For the text-containing cell, return its midpoint in [x, y] coordinate format. 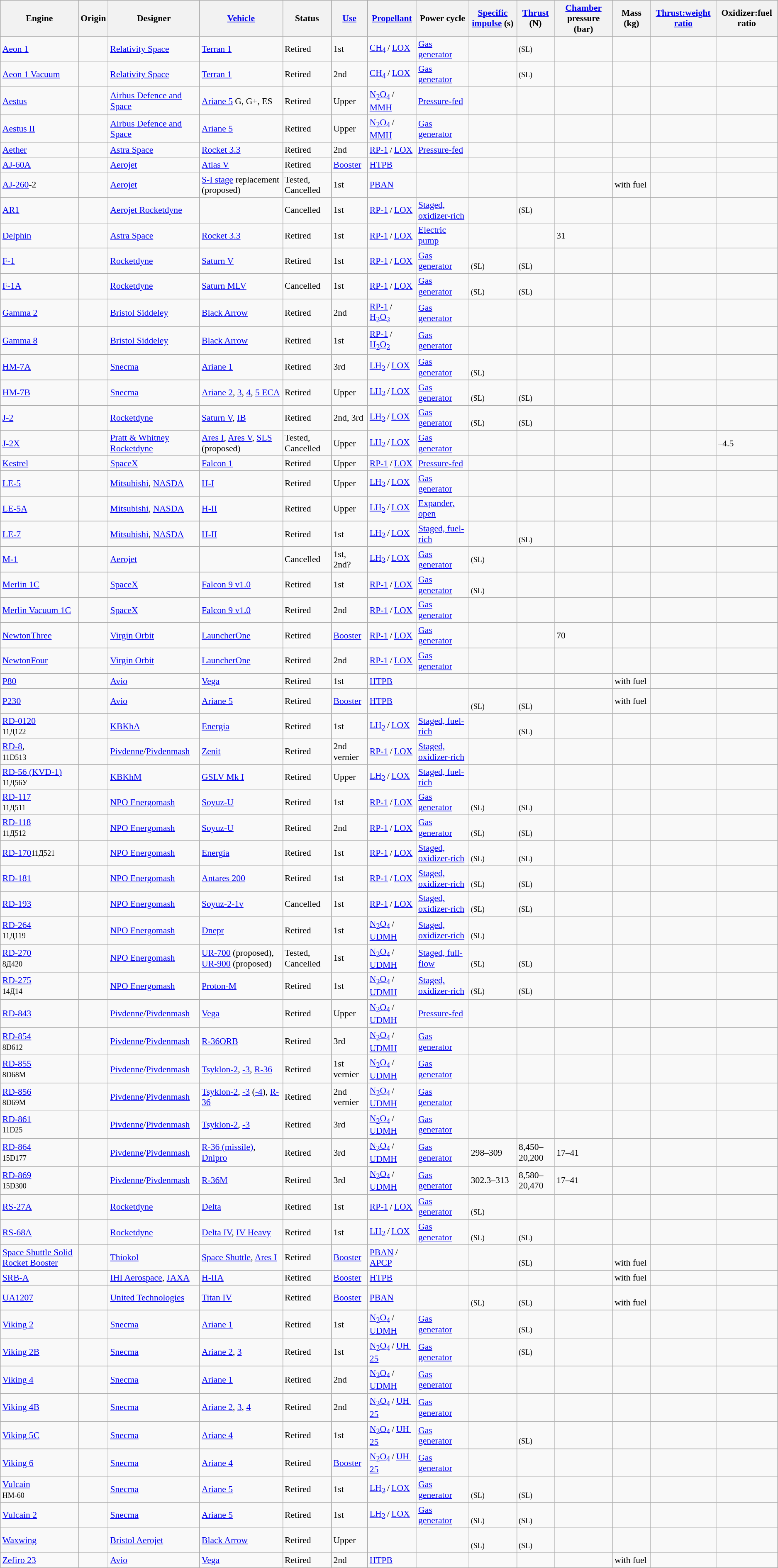
Vulcain HM-60 [39, 1490]
Delta IV, IV Heavy [241, 1232]
PBAN / APCP [392, 1258]
LE-5A [39, 509]
Viking 2 [39, 1324]
Viking 5C [39, 1435]
Saturn V [241, 261]
Tsyklon-2, -3 [241, 1125]
F-1A [39, 286]
RD-855 8D68M [39, 1069]
8,580–20,470 [535, 1181]
Aestus II [39, 129]
Tsyklon-2, -3, R-36 [241, 1069]
Tsyklon-2, -3 (-4), R-36 [241, 1097]
Chamber pressure (bar) [583, 18]
P230 [39, 701]
Merlin 1C [39, 585]
Thiokol [154, 1258]
Electric pump [442, 236]
RS-27A [39, 1207]
R-36 (missile), Dnipro [241, 1152]
UR-700 (proposed), UR-900 (proposed) [241, 958]
R-36ORB [241, 1041]
J-2 [39, 418]
RD-275 14Д14 [39, 986]
P80 [39, 681]
AJ-60A [39, 165]
RD-861 11D25 [39, 1125]
RD-181 [39, 879]
S-I stage replacement (proposed) [241, 185]
UA1207 [39, 1298]
Delta [241, 1207]
Vehicle [241, 18]
Ariane 5 G, G+, ES [241, 101]
RD-117 11Д511 [39, 802]
RS-68A [39, 1232]
RD-843 [39, 1014]
Origin [93, 18]
Viking 4B [39, 1408]
Saturn V, IB [241, 418]
Delphin [39, 236]
RD-854 8D612 [39, 1041]
2nd, 3rd [349, 418]
Status [307, 18]
RD-856 8D69M [39, 1097]
M-1 [39, 559]
Zefiro 23 [39, 1561]
F-1 [39, 261]
RD-864 15D177 [39, 1152]
Viking 2B [39, 1352]
Use [349, 18]
LE-7 [39, 534]
RD-0120 11Д122 [39, 727]
Kestrel [39, 463]
United Technologies [154, 1298]
Ares I, Ares V, SLS (proposed) [241, 443]
KBKhA [154, 727]
Bristol Aerojet [154, 1541]
Engine [39, 18]
RD-264 11Д119 [39, 931]
31 [583, 236]
Atlas V [241, 165]
RD-118 11Д512 [39, 828]
RD-17011Д521 [39, 853]
J-2X [39, 443]
Saturn MLV [241, 286]
Space Shuttle, Ares I [241, 1258]
8,450–20,200 [535, 1152]
Viking 4 [39, 1380]
Staged, full-flow [442, 958]
RD-193 [39, 903]
H-IIA [241, 1278]
Gamma 2 [39, 313]
KBKhM [154, 777]
RD-56 (KVD-1) 11Д56У [39, 777]
Waxwing [39, 1541]
Ariane 2, 3 [241, 1352]
302.3–313 [493, 1181]
Zenit [241, 752]
Aether [39, 150]
Pratt & Whitney Rocketdyne [154, 443]
SRB-A [39, 1278]
AR1 [39, 210]
Thrust (N) [535, 18]
Merlin Vacuum 1C [39, 610]
298–309 [493, 1152]
R-36M [241, 1181]
Vulcain 2 [39, 1515]
Ariane 2, 3, 4, 5 ECA [241, 392]
Designer [154, 18]
Aeon 1 [39, 49]
AJ-260-2 [39, 185]
Ariane 2, 3, 4 [241, 1408]
Mass (kg) [632, 18]
Space Shuttle Solid Rocket Booster [39, 1258]
RD-869 15D300 [39, 1181]
HM-7A [39, 368]
LE-5 [39, 484]
Falcon 1 [241, 463]
70 [583, 635]
Propellant [392, 18]
Dnepr [241, 931]
RD-2708Д420 [39, 958]
Gamma 8 [39, 341]
Antares 200 [241, 879]
1st, 2nd? [349, 559]
Aeon 1 Vacuum [39, 75]
Viking 6 [39, 1463]
Aerojet Rocketdyne [154, 210]
HM-7B [39, 392]
–4.5 [746, 443]
Aestus [39, 101]
Soyuz-2-1v [241, 903]
Thrust:weight ratio [683, 18]
Power cycle [442, 18]
Oxidizer:fuel ratio [746, 18]
Titan IV [241, 1298]
Expander, open [442, 509]
1st vernier [349, 1069]
GSLV Mk I [241, 777]
NewtonThree [39, 635]
H-I [241, 484]
RD-8, 11D513 [39, 752]
NewtonFour [39, 661]
Specific impulse (s) [493, 18]
Proton-M [241, 986]
IHI Aerospace, JAXA [154, 1278]
